Provide the (x, y) coordinate of the cell's center where the given text is located.  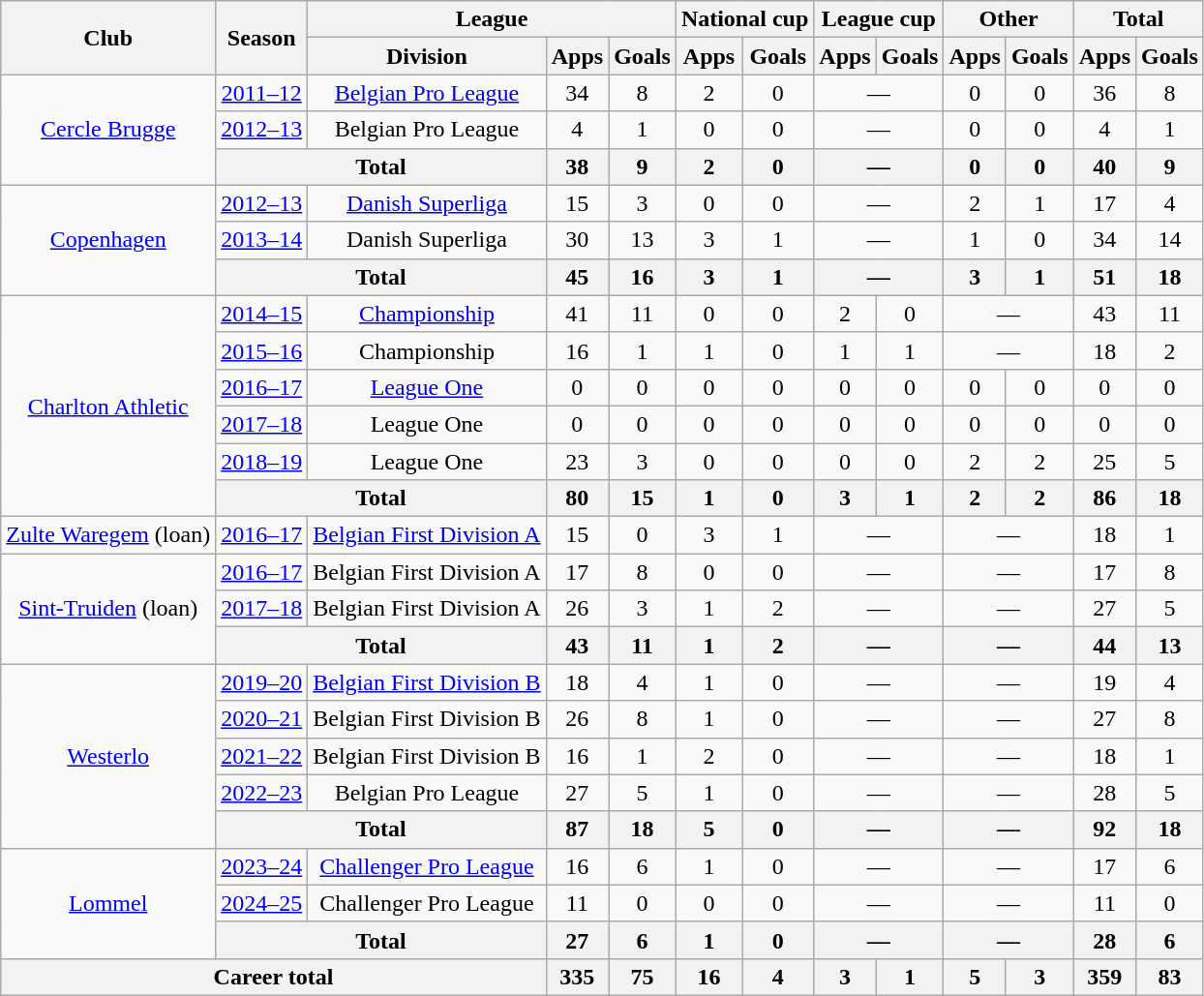
359 (1104, 977)
2014–15 (261, 314)
80 (577, 498)
Season (261, 38)
Westerlo (108, 756)
44 (1104, 646)
Copenhagen (108, 240)
2011–12 (261, 93)
75 (643, 977)
2013–14 (261, 240)
23 (577, 462)
86 (1104, 498)
2021–22 (261, 756)
Other (1008, 19)
25 (1104, 462)
Cercle Brugge (108, 130)
Zulte Waregem (loan) (108, 535)
36 (1104, 93)
45 (577, 277)
2015–16 (261, 350)
87 (577, 830)
51 (1104, 277)
Lommel (108, 903)
Career total (273, 977)
League cup (879, 19)
2022–23 (261, 793)
2019–20 (261, 682)
335 (577, 977)
83 (1170, 977)
92 (1104, 830)
40 (1104, 166)
38 (577, 166)
30 (577, 240)
2018–19 (261, 462)
41 (577, 314)
14 (1170, 240)
National cup (744, 19)
2024–25 (261, 903)
Club (108, 38)
League (492, 19)
2020–21 (261, 719)
19 (1104, 682)
Division (427, 56)
2023–24 (261, 866)
Charlton Athletic (108, 406)
Sint-Truiden (loan) (108, 609)
